Search for the cell housing the specified text and yield its [x, y] center coordinate. 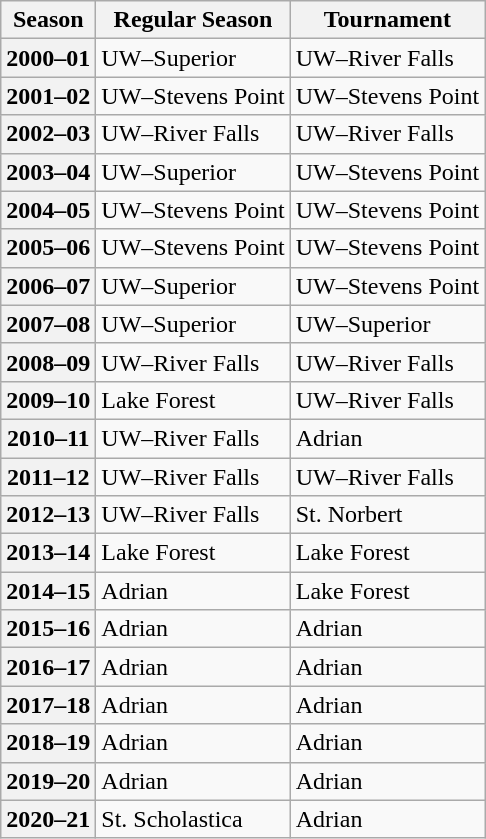
Season [48, 20]
2002–03 [48, 134]
2006–07 [48, 286]
2011–12 [48, 477]
2004–05 [48, 210]
2003–04 [48, 172]
2005–06 [48, 248]
2010–11 [48, 438]
2013–14 [48, 553]
2001–02 [48, 96]
2008–09 [48, 362]
Tournament [387, 20]
2007–08 [48, 324]
2017–18 [48, 705]
Regular Season [193, 20]
2009–10 [48, 400]
2020–21 [48, 819]
St. Norbert [387, 515]
2015–16 [48, 629]
2014–15 [48, 591]
2012–13 [48, 515]
2000–01 [48, 58]
2018–19 [48, 743]
2019–20 [48, 781]
2016–17 [48, 667]
St. Scholastica [193, 819]
